Pinpoint the cell where the given text exists, returning its [X, Y] midpoint coordinate. 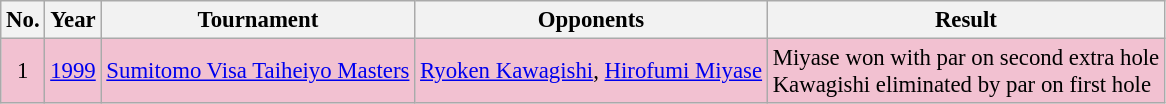
Result [966, 20]
Ryoken Kawagishi, Hirofumi Miyase [592, 72]
Miyase won with par on second extra holeKawagishi eliminated by par on first hole [966, 72]
1 [23, 72]
Tournament [258, 20]
Sumitomo Visa Taiheiyo Masters [258, 72]
No. [23, 20]
1999 [73, 72]
Opponents [592, 20]
Year [73, 20]
